Determine the [x, y] coordinate at the center of the cell enclosing the given text.  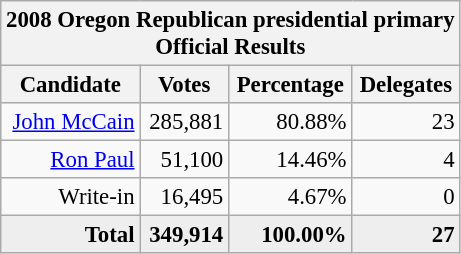
0 [406, 197]
100.00% [290, 235]
4 [406, 160]
Delegates [406, 85]
Write-in [70, 197]
16,495 [184, 197]
Percentage [290, 85]
2008 Oregon Republican presidential primaryOfficial Results [230, 34]
80.88% [290, 122]
23 [406, 122]
Ron Paul [70, 160]
285,881 [184, 122]
Candidate [70, 85]
Votes [184, 85]
51,100 [184, 160]
14.46% [290, 160]
4.67% [290, 197]
John McCain [70, 122]
27 [406, 235]
349,914 [184, 235]
Total [70, 235]
